Scan for the cell matching the given text and deliver its (x, y) coordinate at center. 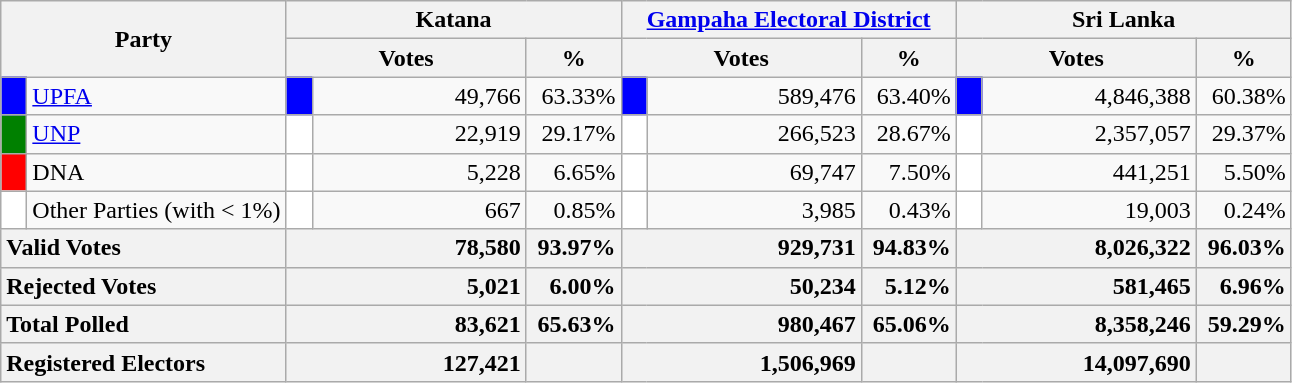
581,465 (1076, 286)
Katana (454, 20)
59.29% (1244, 324)
78,580 (406, 248)
93.97% (574, 248)
0.24% (1244, 210)
49,766 (419, 96)
69,747 (754, 172)
589,476 (754, 96)
50,234 (741, 286)
4,846,388 (1089, 96)
65.63% (574, 324)
929,731 (741, 248)
2,357,057 (1089, 134)
441,251 (1089, 172)
667 (419, 210)
127,421 (406, 362)
UNP (156, 134)
29.37% (1244, 134)
266,523 (754, 134)
Other Parties (with < 1%) (156, 210)
22,919 (419, 134)
8,026,322 (1076, 248)
19,003 (1089, 210)
63.40% (908, 96)
980,467 (741, 324)
Party (144, 39)
Rejected Votes (144, 286)
7.50% (908, 172)
0.43% (908, 210)
6.96% (1244, 286)
83,621 (406, 324)
0.85% (574, 210)
8,358,246 (1076, 324)
Registered Electors (144, 362)
5,228 (419, 172)
14,097,690 (1076, 362)
94.83% (908, 248)
60.38% (1244, 96)
5,021 (406, 286)
29.17% (574, 134)
3,985 (754, 210)
65.06% (908, 324)
5.50% (1244, 172)
UPFA (156, 96)
5.12% (908, 286)
6.00% (574, 286)
Valid Votes (144, 248)
6.65% (574, 172)
Total Polled (144, 324)
28.67% (908, 134)
63.33% (574, 96)
DNA (156, 172)
Sri Lanka (1124, 20)
Gampaha Electoral District (788, 20)
96.03% (1244, 248)
1,506,969 (741, 362)
